Detect which cell encompasses the target text, then output its (x, y) center coordinate. 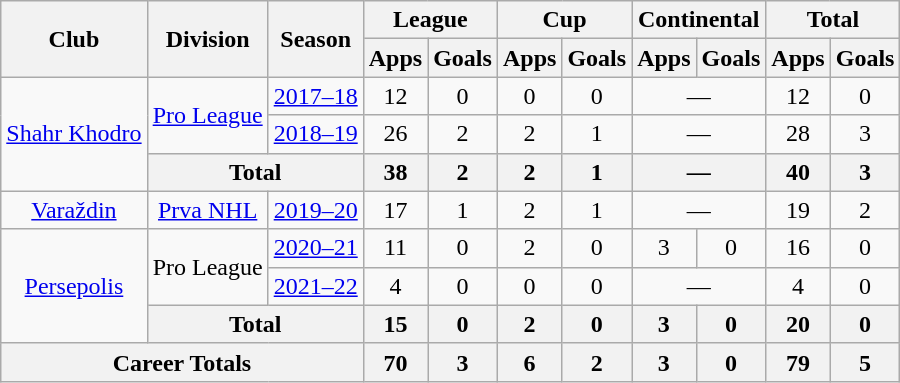
Career Totals (182, 362)
15 (395, 324)
70 (395, 362)
Season (316, 39)
38 (395, 172)
2020–21 (316, 248)
26 (395, 134)
79 (798, 362)
Division (208, 39)
2021–22 (316, 286)
28 (798, 134)
16 (798, 248)
19 (798, 210)
Club (74, 39)
5 (865, 362)
League (430, 20)
Continental (699, 20)
Cup (564, 20)
20 (798, 324)
Varaždin (74, 210)
Persepolis (74, 286)
2019–20 (316, 210)
2017–18 (316, 96)
2018–19 (316, 134)
40 (798, 172)
17 (395, 210)
Prva NHL (208, 210)
Shahr Khodro (74, 134)
11 (395, 248)
6 (529, 362)
